Determine the [x, y] coordinate at the center of the cell enclosing the given text.  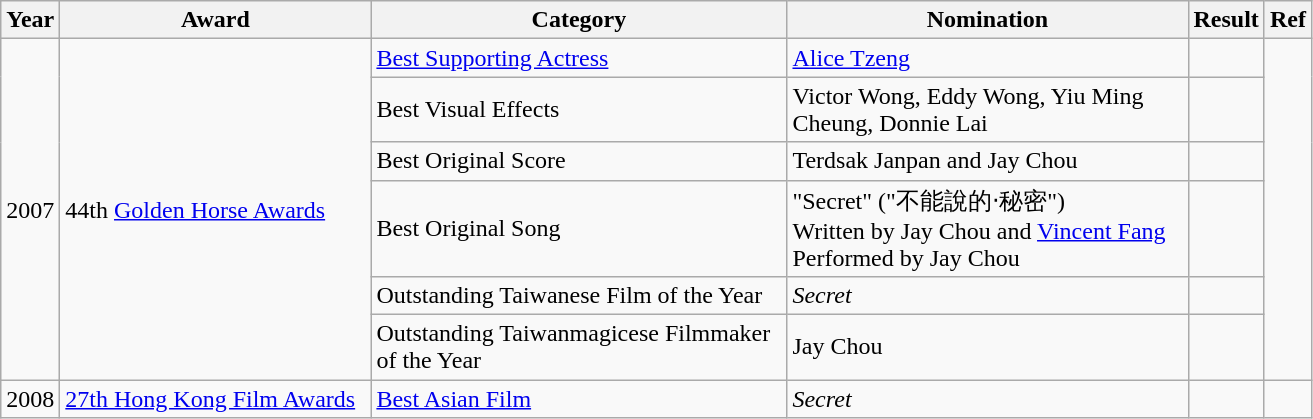
Best Original Score [579, 161]
2007 [30, 210]
"Secret" ("不能說的‧秘密")Written by Jay Chou and Vincent FangPerformed by Jay Chou [988, 228]
Alice Tzeng [988, 58]
Award [216, 20]
Year [30, 20]
Terdsak Janpan and Jay Chou [988, 161]
44th Golden Horse Awards [216, 210]
Jay Chou [988, 348]
Nomination [988, 20]
27th Hong Kong Film Awards [216, 399]
Best Asian Film [579, 399]
Best Visual Effects [579, 110]
2008 [30, 399]
Category [579, 20]
Best Supporting Actress [579, 58]
Victor Wong, Eddy Wong, Yiu Ming Cheung, Donnie Lai [988, 110]
Result [1226, 20]
Outstanding Taiwanmagicese Filmmaker of the Year [579, 348]
Best Original Song [579, 228]
Outstanding Taiwanese Film of the Year [579, 296]
Ref [1288, 20]
